From the cell containing the given text, extract its center point as (x, y) coordinate. 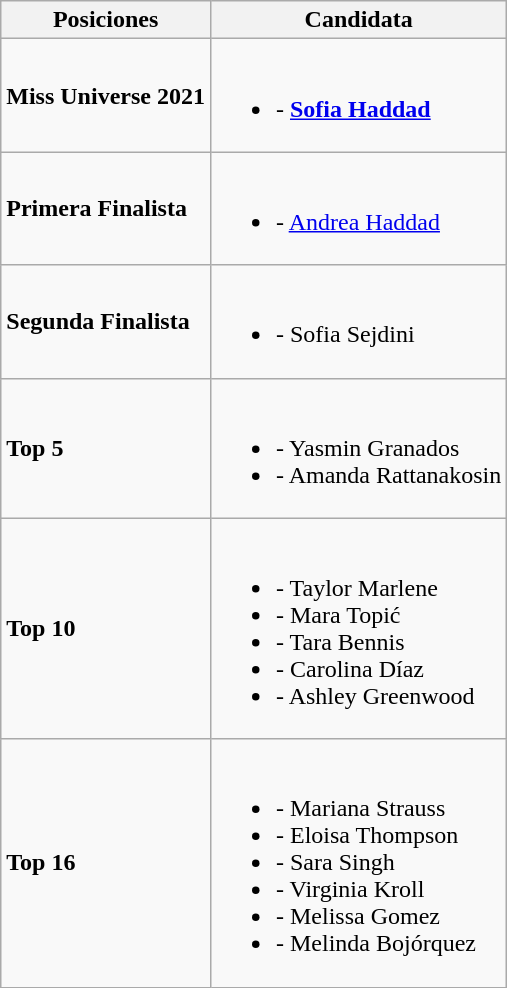
- Taylor Marlene - Mara Topić - Tara Bennis - Carolina Díaz - Ashley Greenwood (358, 628)
- Sofia Haddad (358, 96)
Posiciones (106, 20)
- Yasmin Granados - Amanda Rattanakosin (358, 448)
Candidata (358, 20)
- Sofia Sejdini (358, 322)
Segunda Finalista (106, 322)
Primera Finalista (106, 208)
Top 5 (106, 448)
Top 16 (106, 863)
- Mariana Strauss - Eloisa Thompson - Sara Singh - Virginia Kroll - Melissa Gomez - Melinda Bojórquez (358, 863)
Top 10 (106, 628)
- Andrea Haddad (358, 208)
Miss Universe 2021 (106, 96)
